Locate the cell with the specified text and output its [X, Y] center coordinate. 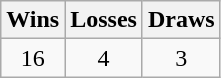
4 [104, 58]
Wins [33, 20]
3 [181, 58]
Draws [181, 20]
16 [33, 58]
Losses [104, 20]
